Scan for the cell matching the given text and deliver its [x, y] coordinate at center. 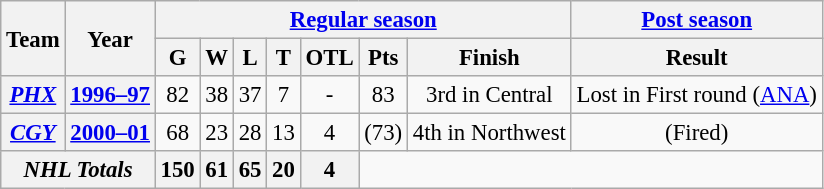
4th in Northwest [489, 133]
Pts [384, 58]
2000–01 [110, 133]
7 [284, 95]
Regular season [363, 20]
83 [384, 95]
37 [250, 95]
Finish [489, 58]
Post season [696, 20]
65 [250, 170]
61 [216, 170]
28 [250, 133]
20 [284, 170]
68 [178, 133]
W [216, 58]
38 [216, 95]
- [330, 95]
23 [216, 133]
Year [110, 38]
82 [178, 95]
T [284, 58]
PHX [33, 95]
150 [178, 170]
L [250, 58]
Lost in First round (ANA) [696, 95]
OTL [330, 58]
(Fired) [696, 133]
(73) [384, 133]
1996–97 [110, 95]
CGY [33, 133]
Team [33, 38]
G [178, 58]
NHL Totals [78, 170]
3rd in Central [489, 95]
13 [284, 133]
Result [696, 58]
